For the text-containing cell, return its midpoint in (x, y) coordinate format. 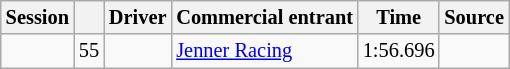
1:56.696 (399, 51)
Session (38, 17)
55 (89, 51)
Commercial entrant (264, 17)
Source (474, 17)
Driver (138, 17)
Jenner Racing (264, 51)
Time (399, 17)
